Pinpoint the cell where the given text exists, returning its [x, y] midpoint coordinate. 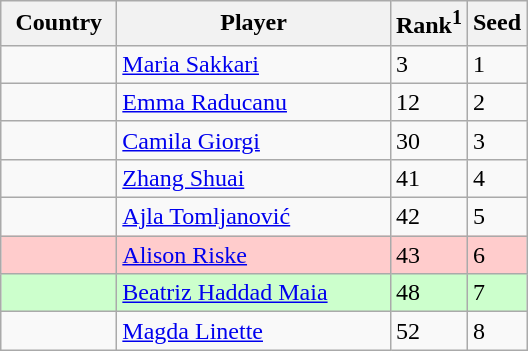
12 [428, 102]
1 [496, 64]
2 [496, 102]
6 [496, 255]
Player [254, 24]
7 [496, 293]
30 [428, 140]
43 [428, 255]
Magda Linette [254, 331]
5 [496, 217]
48 [428, 293]
41 [428, 178]
Ajla Tomljanović [254, 217]
52 [428, 331]
Maria Sakkari [254, 64]
Camila Giorgi [254, 140]
4 [496, 178]
Beatriz Haddad Maia [254, 293]
Country [59, 24]
Rank1 [428, 24]
42 [428, 217]
8 [496, 331]
Zhang Shuai [254, 178]
Emma Raducanu [254, 102]
Alison Riske [254, 255]
Seed [496, 24]
